Extract the [x, y] coordinate from the center of the cell holding the provided text.  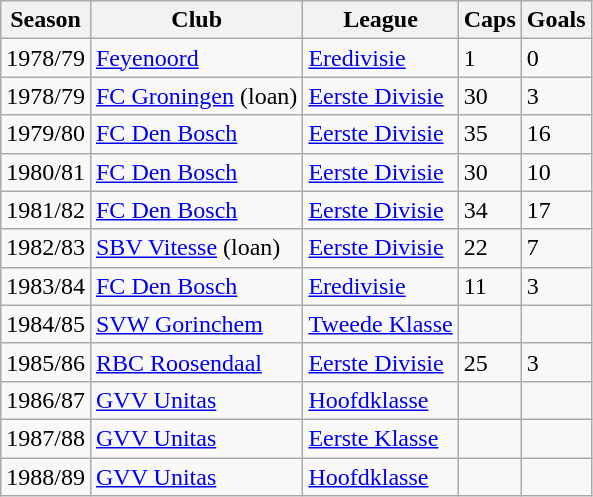
1982/83 [46, 248]
11 [490, 286]
1980/81 [46, 172]
22 [490, 248]
10 [556, 172]
7 [556, 248]
Eerste Klasse [380, 438]
0 [556, 58]
35 [490, 134]
25 [490, 362]
RBC Roosendaal [196, 362]
34 [490, 210]
SVW Gorinchem [196, 324]
Club [196, 20]
1 [490, 58]
Season [46, 20]
1979/80 [46, 134]
1983/84 [46, 286]
17 [556, 210]
1987/88 [46, 438]
Feyenoord [196, 58]
1984/85 [46, 324]
1981/82 [46, 210]
Caps [490, 20]
League [380, 20]
SBV Vitesse (loan) [196, 248]
16 [556, 134]
1988/89 [46, 477]
1985/86 [46, 362]
FC Groningen (loan) [196, 96]
Tweede Klasse [380, 324]
1986/87 [46, 400]
Goals [556, 20]
